From the cell containing the given text, extract its center point as [x, y] coordinate. 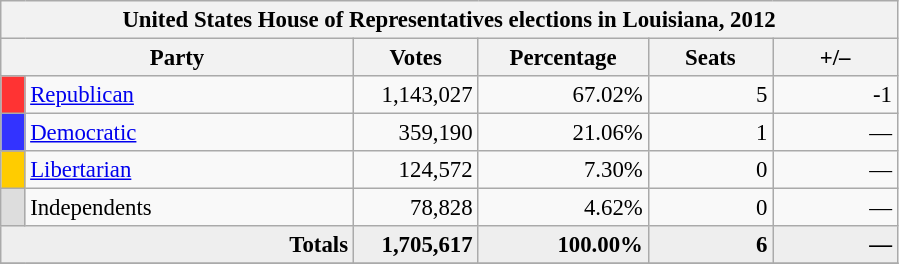
Seats [710, 58]
4.62% [563, 208]
100.00% [563, 245]
Totals [178, 245]
Percentage [563, 58]
Independents [189, 208]
Party [178, 58]
124,572 [416, 170]
Votes [416, 58]
67.02% [563, 95]
+/– [836, 58]
21.06% [563, 133]
6 [710, 245]
1,705,617 [416, 245]
United States House of Representatives elections in Louisiana, 2012 [450, 20]
-1 [836, 95]
78,828 [416, 208]
Republican [189, 95]
7.30% [563, 170]
5 [710, 95]
359,190 [416, 133]
Democratic [189, 133]
1 [710, 133]
Libertarian [189, 170]
1,143,027 [416, 95]
